Find where the given text appears and provide that cell's center as [x, y] coordinate. 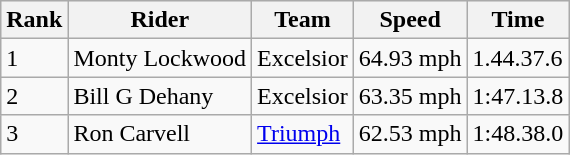
Triumph [303, 134]
1:47.13.8 [518, 96]
2 [34, 96]
64.93 mph [410, 58]
62.53 mph [410, 134]
Team [303, 20]
1 [34, 58]
Time [518, 20]
1.44.37.6 [518, 58]
Rank [34, 20]
Bill G Dehany [160, 96]
Ron Carvell [160, 134]
63.35 mph [410, 96]
3 [34, 134]
Rider [160, 20]
Speed [410, 20]
1:48.38.0 [518, 134]
Monty Lockwood [160, 58]
